Determine the (x, y) coordinate at the center of the cell enclosing the given text.  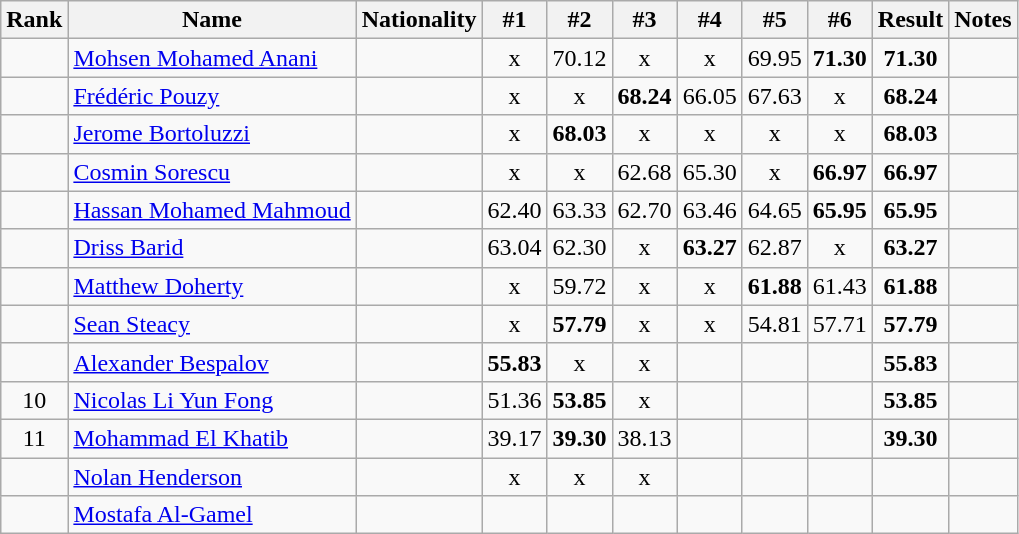
57.71 (840, 324)
11 (34, 438)
62.68 (644, 172)
Nicolas Li Yun Fong (212, 400)
69.95 (774, 58)
Mohsen Mohamed Anani (212, 58)
62.70 (644, 210)
Frédéric Pouzy (212, 96)
39.17 (514, 438)
51.36 (514, 400)
#1 (514, 20)
10 (34, 400)
63.33 (580, 210)
70.12 (580, 58)
62.40 (514, 210)
#2 (580, 20)
Cosmin Sorescu (212, 172)
Notes (983, 20)
65.30 (710, 172)
63.46 (710, 210)
Name (212, 20)
54.81 (774, 324)
61.43 (840, 286)
#6 (840, 20)
63.04 (514, 248)
Nationality (419, 20)
#3 (644, 20)
Jerome Bortoluzzi (212, 134)
Driss Barid (212, 248)
62.87 (774, 248)
59.72 (580, 286)
Mohammad El Khatib (212, 438)
Rank (34, 20)
Nolan Henderson (212, 477)
Alexander Bespalov (212, 362)
64.65 (774, 210)
#4 (710, 20)
38.13 (644, 438)
Sean Steacy (212, 324)
#5 (774, 20)
Result (910, 20)
Matthew Doherty (212, 286)
62.30 (580, 248)
Mostafa Al-Gamel (212, 515)
66.05 (710, 96)
Hassan Mohamed Mahmoud (212, 210)
67.63 (774, 96)
